Output the (x, y) coordinate of the center of the cell containing the given text.  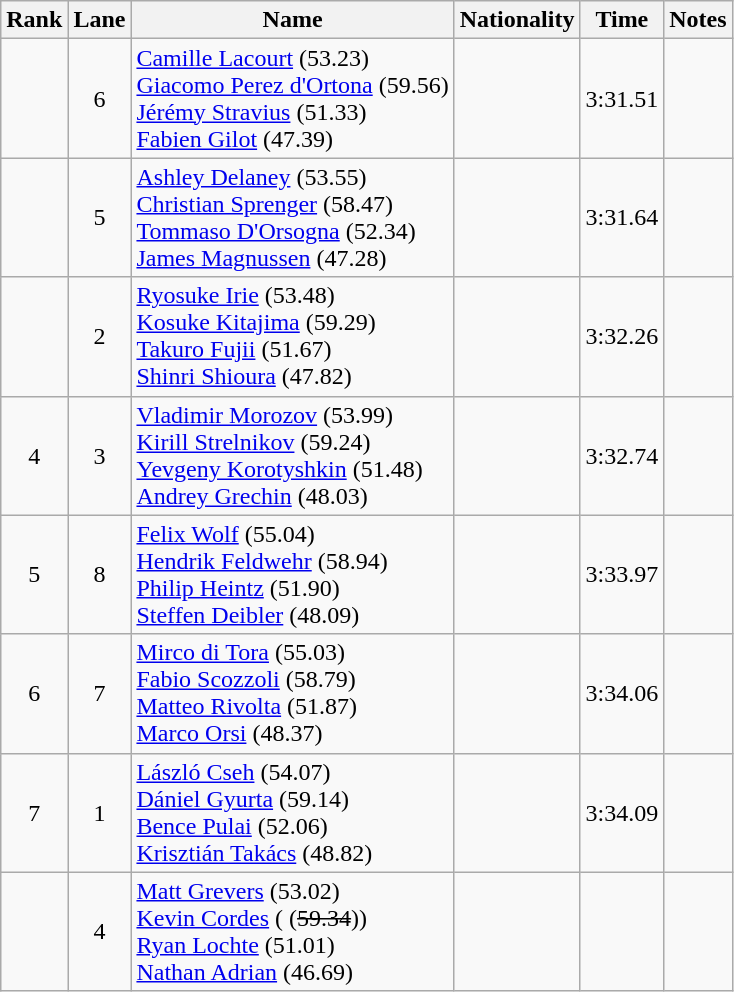
László Cseh (54.07)Dániel Gyurta (59.14)Bence Pulai (52.06)Krisztián Takács (48.82) (292, 812)
8 (100, 574)
Mirco di Tora (55.03)Fabio Scozzoli (58.79)Matteo Rivolta (51.87)Marco Orsi (48.37) (292, 694)
3 (100, 456)
3:34.06 (622, 694)
3:32.26 (622, 336)
3:31.51 (622, 98)
Ryosuke Irie (53.48)Kosuke Kitajima (59.29)Takuro Fujii (51.67)Shinri Shioura (47.82) (292, 336)
1 (100, 812)
Camille Lacourt (53.23)Giacomo Perez d'Ortona (59.56)Jérémy Stravius (51.33)Fabien Gilot (47.39) (292, 98)
Lane (100, 20)
Rank (34, 20)
Time (622, 20)
Ashley Delaney (53.55)Christian Sprenger (58.47)Tommaso D'Orsogna (52.34)James Magnussen (47.28) (292, 218)
3:31.64 (622, 218)
2 (100, 336)
Name (292, 20)
Vladimir Morozov (53.99)Kirill Strelnikov (59.24)Yevgeny Korotyshkin (51.48)Andrey Grechin (48.03) (292, 456)
3:32.74 (622, 456)
Nationality (517, 20)
Notes (698, 20)
Matt Grevers (53.02)Kevin Cordes ( (59.34))Ryan Lochte (51.01)Nathan Adrian (46.69) (292, 932)
3:33.97 (622, 574)
Felix Wolf (55.04)Hendrik Feldwehr (58.94)Philip Heintz (51.90)Steffen Deibler (48.09) (292, 574)
3:34.09 (622, 812)
